From the cell containing the given text, extract its center point as [X, Y] coordinate. 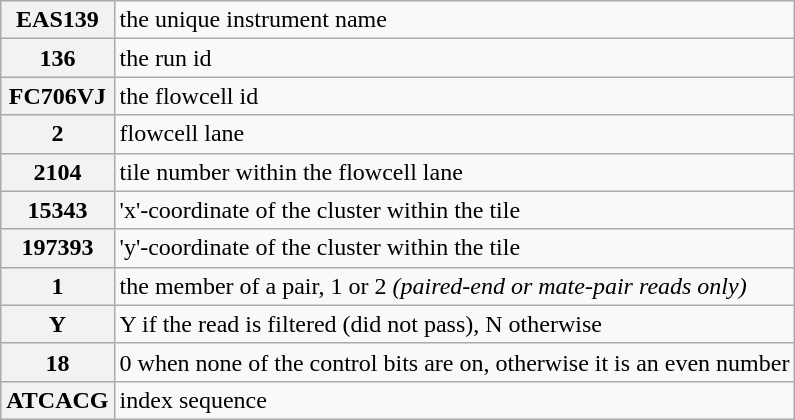
'x'-coordinate of the cluster within the tile [454, 210]
Y if the read is filtered (did not pass), N otherwise [454, 324]
197393 [58, 248]
index sequence [454, 400]
'y'-coordinate of the cluster within the tile [454, 248]
flowcell lane [454, 134]
2 [58, 134]
the member of a pair, 1 or 2 (paired-end or mate-pair reads only) [454, 286]
18 [58, 362]
1 [58, 286]
tile number within the flowcell lane [454, 172]
15343 [58, 210]
136 [58, 58]
the run id [454, 58]
0 when none of the control bits are on, otherwise it is an even number [454, 362]
FC706VJ [58, 96]
EAS139 [58, 20]
2104 [58, 172]
the flowcell id [454, 96]
the unique instrument name [454, 20]
Y [58, 324]
ATCACG [58, 400]
